Pinpoint the cell where the given text exists, returning its (x, y) midpoint coordinate. 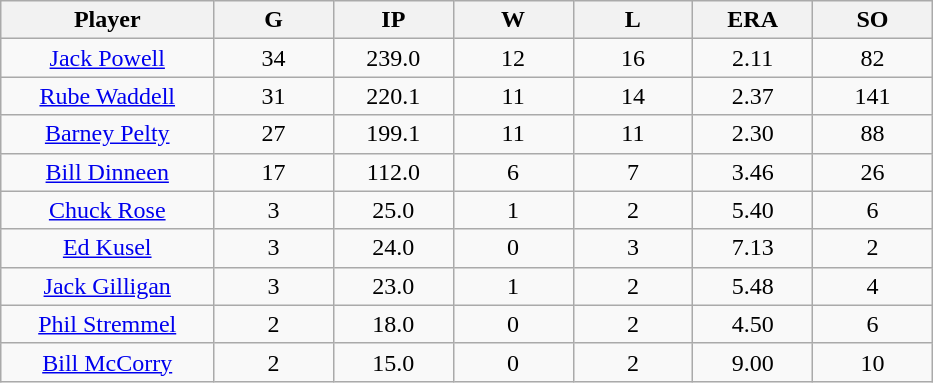
141 (873, 96)
7.13 (753, 248)
2.30 (753, 134)
25.0 (393, 210)
Jack Gilligan (108, 286)
5.48 (753, 286)
17 (274, 172)
ERA (753, 20)
14 (633, 96)
12 (513, 58)
220.1 (393, 96)
2.11 (753, 58)
18.0 (393, 324)
9.00 (753, 362)
239.0 (393, 58)
Barney Pelty (108, 134)
Chuck Rose (108, 210)
IP (393, 20)
5.40 (753, 210)
Bill McCorry (108, 362)
26 (873, 172)
Rube Waddell (108, 96)
34 (274, 58)
G (274, 20)
27 (274, 134)
SO (873, 20)
15.0 (393, 362)
3.46 (753, 172)
199.1 (393, 134)
W (513, 20)
4 (873, 286)
23.0 (393, 286)
16 (633, 58)
24.0 (393, 248)
82 (873, 58)
31 (274, 96)
Jack Powell (108, 58)
112.0 (393, 172)
L (633, 20)
2.37 (753, 96)
7 (633, 172)
Phil Stremmel (108, 324)
88 (873, 134)
Ed Kusel (108, 248)
4.50 (753, 324)
Bill Dinneen (108, 172)
10 (873, 362)
Player (108, 20)
